Capture the cell that displays the provided text and extract its (X, Y) central coordinate. 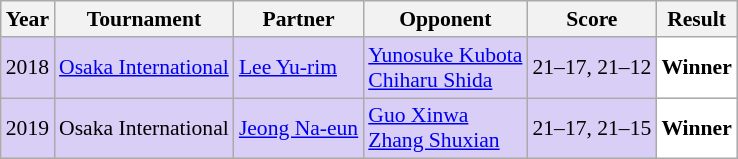
Opponent (445, 19)
Jeong Na-eun (298, 128)
Lee Yu-rim (298, 68)
21–17, 21–12 (592, 68)
Result (696, 19)
Score (592, 19)
Guo Xinwa Zhang Shuxian (445, 128)
21–17, 21–15 (592, 128)
Year (28, 19)
2018 (28, 68)
2019 (28, 128)
Partner (298, 19)
Tournament (144, 19)
Yunosuke Kubota Chiharu Shida (445, 68)
